From the cell containing the given text, extract its center point as (X, Y) coordinate. 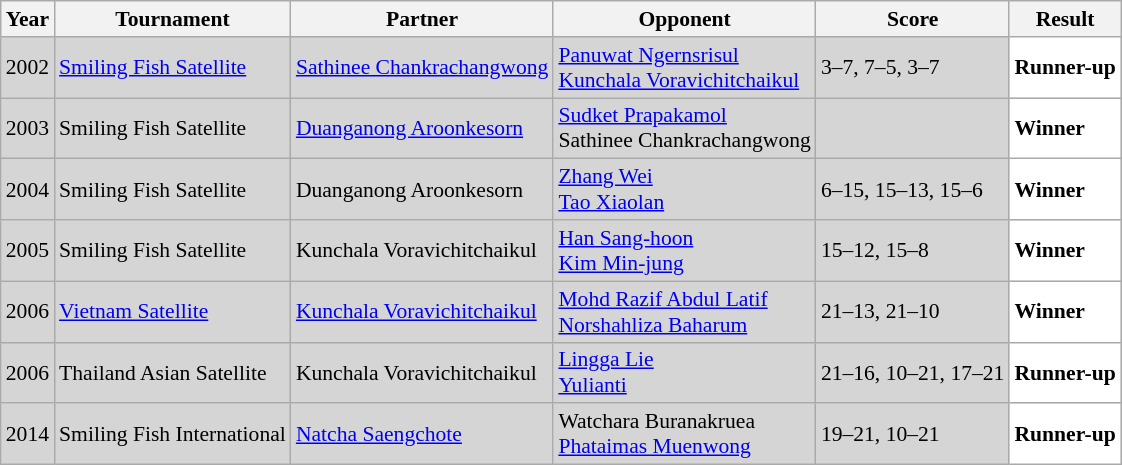
2005 (28, 250)
21–16, 10–21, 17–21 (913, 372)
Opponent (684, 19)
2004 (28, 190)
Sudket Prapakamol Sathinee Chankrachangwong (684, 128)
15–12, 15–8 (913, 250)
Score (913, 19)
Panuwat Ngernsrisul Kunchala Voravichitchaikul (684, 68)
Natcha Saengchote (422, 434)
Partner (422, 19)
Year (28, 19)
21–13, 21–10 (913, 312)
2002 (28, 68)
Smiling Fish International (172, 434)
Thailand Asian Satellite (172, 372)
3–7, 7–5, 3–7 (913, 68)
Lingga Lie Yulianti (684, 372)
6–15, 15–13, 15–6 (913, 190)
Result (1064, 19)
2014 (28, 434)
Sathinee Chankrachangwong (422, 68)
Vietnam Satellite (172, 312)
2003 (28, 128)
Han Sang-hoon Kim Min-jung (684, 250)
19–21, 10–21 (913, 434)
Watchara Buranakruea Phataimas Muenwong (684, 434)
Mohd Razif Abdul Latif Norshahliza Baharum (684, 312)
Zhang Wei Tao Xiaolan (684, 190)
Tournament (172, 19)
